Pinpoint the cell where the given text exists, returning its [X, Y] midpoint coordinate. 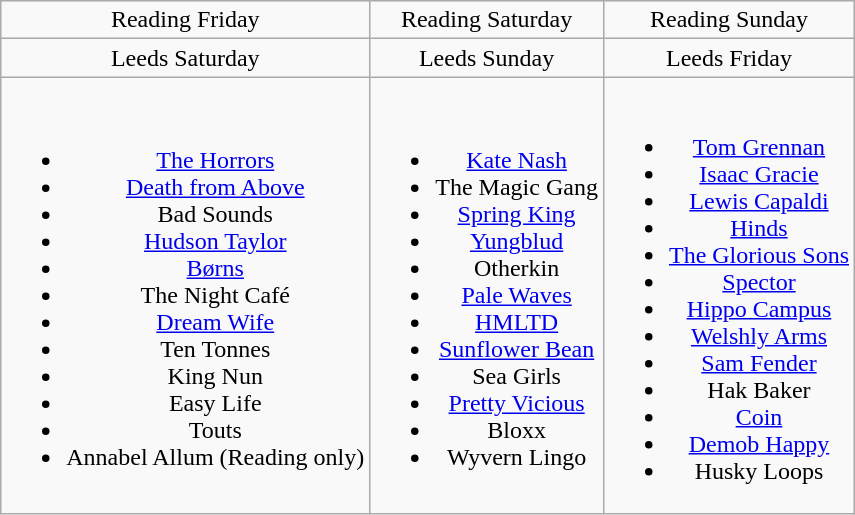
Leeds Sunday [487, 58]
Tom GrennanIsaac GracieLewis CapaldiHindsThe Glorious SonsSpectorHippo CampusWelshly ArmsSam FenderHak BakerCoinDemob HappyHusky Loops [728, 296]
Reading Saturday [487, 20]
Reading Friday [186, 20]
Leeds Saturday [186, 58]
Reading Sunday [728, 20]
The HorrorsDeath from AboveBad SoundsHudson TaylorBørnsThe Night CaféDream WifeTen TonnesKing NunEasy LifeToutsAnnabel Allum (Reading only) [186, 296]
Leeds Friday [728, 58]
Kate NashThe Magic GangSpring KingYungbludOtherkinPale WavesHMLTDSunflower BeanSea GirlsPretty ViciousBloxxWyvern Lingo [487, 296]
